Detect which cell encompasses the target text, then output its [x, y] center coordinate. 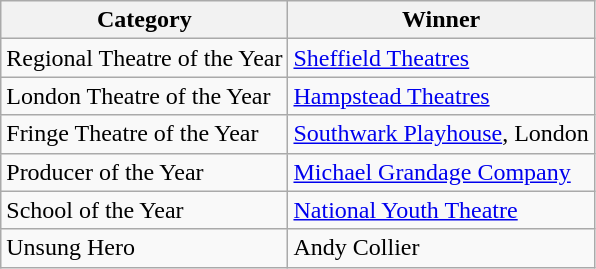
School of the Year [144, 210]
Southwark Playhouse, London [441, 134]
Fringe Theatre of the Year [144, 134]
London Theatre of the Year [144, 96]
National Youth Theatre [441, 210]
Regional Theatre of the Year [144, 58]
Producer of the Year [144, 172]
Unsung Hero [144, 248]
Category [144, 20]
Winner [441, 20]
Sheffield Theatres [441, 58]
Andy Collier [441, 248]
Hampstead Theatres [441, 96]
Michael Grandage Company [441, 172]
